Return the (x, y) coordinate for the center point of the cell that contains the specified text.  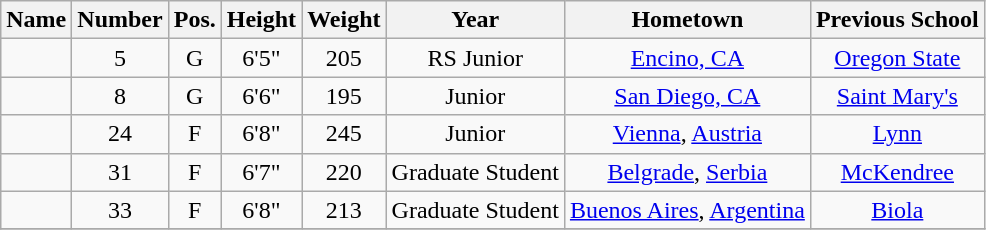
Buenos Aires, Argentina (687, 210)
31 (120, 172)
6'7" (261, 172)
6'5" (261, 58)
Height (261, 20)
Lynn (897, 134)
33 (120, 210)
245 (344, 134)
Pos. (194, 20)
Saint Mary's (897, 96)
195 (344, 96)
Encino, CA (687, 58)
8 (120, 96)
RS Junior (475, 58)
220 (344, 172)
Biola (897, 210)
5 (120, 58)
Year (475, 20)
Previous School (897, 20)
Oregon State (897, 58)
Name (36, 20)
Number (120, 20)
6'6" (261, 96)
Belgrade, Serbia (687, 172)
San Diego, CA (687, 96)
Hometown (687, 20)
213 (344, 210)
Weight (344, 20)
McKendree (897, 172)
24 (120, 134)
Vienna, Austria (687, 134)
205 (344, 58)
